Find where the given text appears and provide that cell's center as [x, y] coordinate. 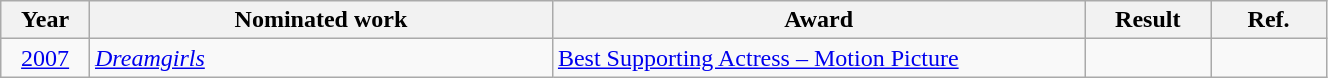
Result [1148, 20]
Best Supporting Actress – Motion Picture [818, 58]
Dreamgirls [320, 58]
Nominated work [320, 20]
Award [818, 20]
Year [46, 20]
2007 [46, 58]
Ref. [1269, 20]
